Detect which cell encompasses the target text, then output its (X, Y) center coordinate. 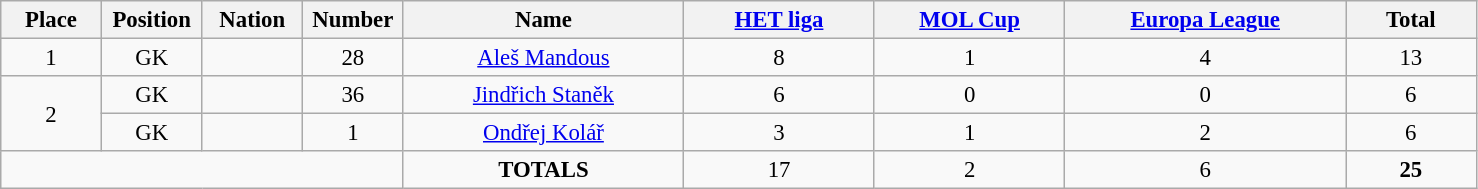
Nation (252, 20)
17 (780, 170)
Place (52, 20)
3 (780, 133)
13 (1412, 58)
25 (1412, 170)
Number (354, 20)
HET liga (780, 20)
Aleš Mandous (544, 58)
Total (1412, 20)
Position (152, 20)
28 (354, 58)
4 (1206, 58)
Jindřich Staněk (544, 95)
MOL Cup (970, 20)
8 (780, 58)
Ondřej Kolář (544, 133)
Europa League (1206, 20)
TOTALS (544, 170)
36 (354, 95)
Name (544, 20)
